Output the [x, y] coordinate of the center of the cell containing the given text.  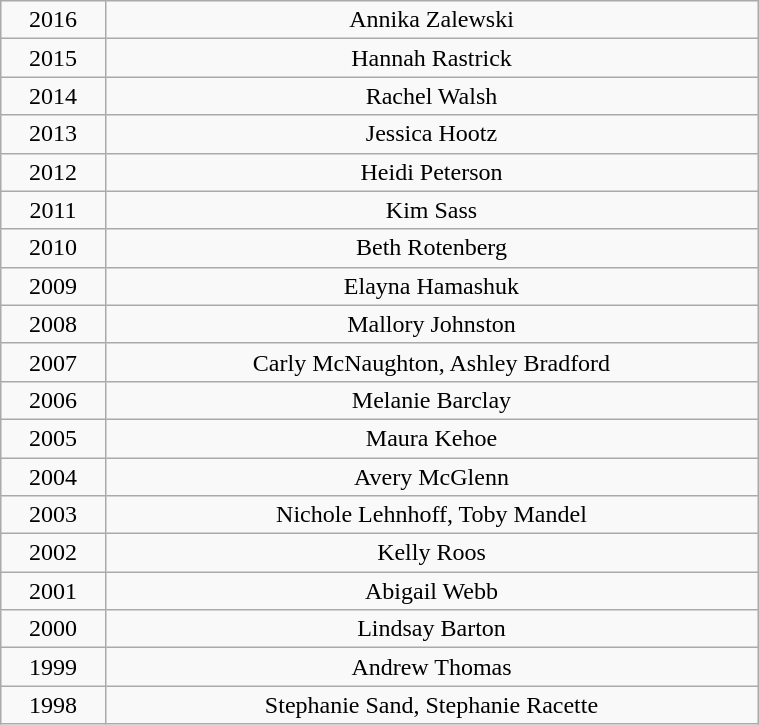
Jessica Hootz [431, 134]
2002 [54, 553]
2000 [54, 629]
2001 [54, 591]
2012 [54, 172]
Kim Sass [431, 210]
Carly McNaughton, Ashley Bradford [431, 362]
2014 [54, 96]
Melanie Barclay [431, 400]
1999 [54, 667]
Elayna Hamashuk [431, 286]
2015 [54, 58]
Kelly Roos [431, 553]
Avery McGlenn [431, 477]
2003 [54, 515]
Annika Zalewski [431, 20]
Nichole Lehnhoff, Toby Mandel [431, 515]
2016 [54, 20]
Lindsay Barton [431, 629]
2007 [54, 362]
Hannah Rastrick [431, 58]
Andrew Thomas [431, 667]
2005 [54, 438]
2006 [54, 400]
2010 [54, 248]
2013 [54, 134]
Beth Rotenberg [431, 248]
Stephanie Sand, Stephanie Racette [431, 705]
Rachel Walsh [431, 96]
Mallory Johnston [431, 324]
Maura Kehoe [431, 438]
1998 [54, 705]
2004 [54, 477]
2008 [54, 324]
2011 [54, 210]
2009 [54, 286]
Abigail Webb [431, 591]
Heidi Peterson [431, 172]
